Return the (x, y) coordinate for the center point of the cell that contains the specified text.  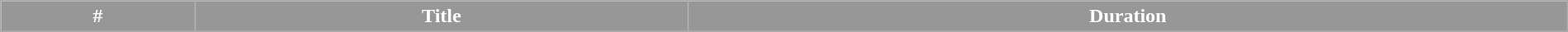
Title (442, 16)
Duration (1128, 16)
# (98, 16)
